For the text-containing cell, return its midpoint in [X, Y] coordinate format. 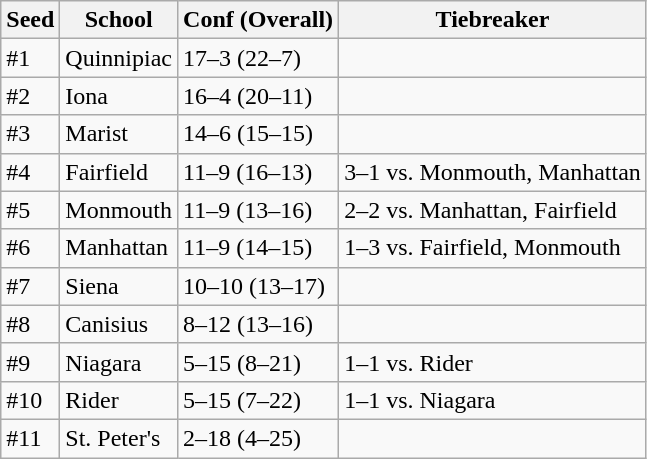
1–1 vs. Rider [493, 362]
#8 [30, 324]
#1 [30, 58]
#6 [30, 248]
3–1 vs. Monmouth, Manhattan [493, 172]
Manhattan [119, 248]
Quinnipiac [119, 58]
Iona [119, 96]
Rider [119, 400]
School [119, 20]
1–3 vs. Fairfield, Monmouth [493, 248]
Seed [30, 20]
#3 [30, 134]
#2 [30, 96]
11–9 (13–16) [258, 210]
11–9 (16–13) [258, 172]
5–15 (8–21) [258, 362]
Tiebreaker [493, 20]
17–3 (22–7) [258, 58]
11–9 (14–15) [258, 248]
Siena [119, 286]
Niagara [119, 362]
1–1 vs. Niagara [493, 400]
#4 [30, 172]
Canisius [119, 324]
#11 [30, 438]
Conf (Overall) [258, 20]
#5 [30, 210]
8–12 (13–16) [258, 324]
16–4 (20–11) [258, 96]
2–18 (4–25) [258, 438]
14–6 (15–15) [258, 134]
#10 [30, 400]
Marist [119, 134]
#9 [30, 362]
10–10 (13–17) [258, 286]
2–2 vs. Manhattan, Fairfield [493, 210]
5–15 (7–22) [258, 400]
Fairfield [119, 172]
#7 [30, 286]
St. Peter's [119, 438]
Monmouth [119, 210]
